Output the (X, Y) coordinate of the center of the cell containing the given text.  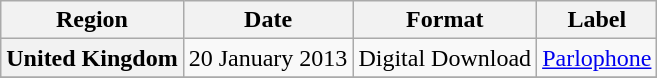
Label (597, 20)
Parlophone (597, 58)
20 January 2013 (268, 58)
Region (92, 20)
Digital Download (445, 58)
Date (268, 20)
United Kingdom (92, 58)
Format (445, 20)
